Output the (X, Y) coordinate of the center of the cell containing the given text.  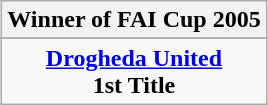
Drogheda United1st Title (134, 72)
Winner of FAI Cup 2005 (134, 20)
